For the text-containing cell, return its midpoint in [X, Y] coordinate format. 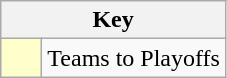
Teams to Playoffs [134, 58]
Key [114, 20]
